Pinpoint the cell where the given text exists, returning its (X, Y) midpoint coordinate. 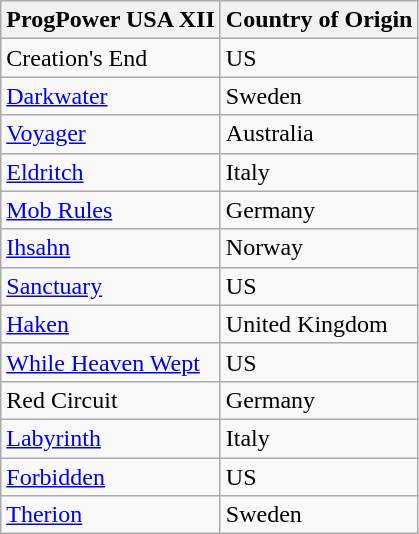
Therion (111, 515)
Country of Origin (319, 20)
Eldritch (111, 172)
Norway (319, 248)
Voyager (111, 134)
Creation's End (111, 58)
Forbidden (111, 477)
Labyrinth (111, 438)
Australia (319, 134)
United Kingdom (319, 324)
Haken (111, 324)
Darkwater (111, 96)
ProgPower USA XII (111, 20)
Red Circuit (111, 400)
Ihsahn (111, 248)
While Heaven Wept (111, 362)
Sanctuary (111, 286)
Mob Rules (111, 210)
